Scan for the cell matching the given text and deliver its (x, y) coordinate at center. 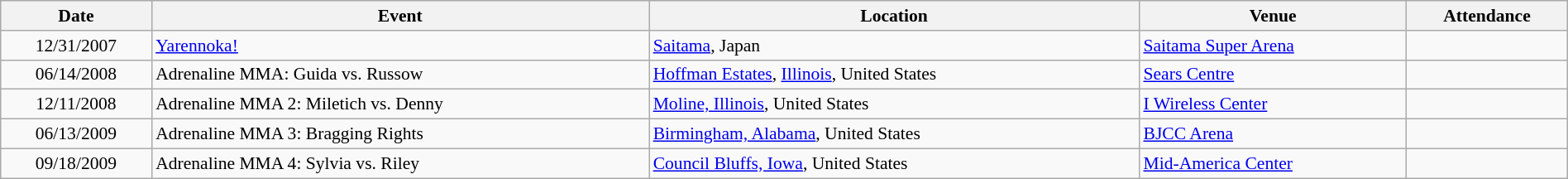
Council Bluffs, Iowa, United States (895, 163)
Saitama Super Arena (1272, 46)
12/11/2008 (76, 104)
12/31/2007 (76, 46)
Date (76, 16)
Adrenaline MMA 3: Bragging Rights (400, 134)
Venue (1272, 16)
Location (895, 16)
Hoffman Estates, Illinois, United States (895, 75)
06/13/2009 (76, 134)
Birmingham, Alabama, United States (895, 134)
Adrenaline MMA: Guida vs. Russow (400, 75)
Sears Centre (1272, 75)
Saitama, Japan (895, 46)
09/18/2009 (76, 163)
Yarennoka! (400, 46)
Adrenaline MMA 2: Miletich vs. Denny (400, 104)
Attendance (1487, 16)
06/14/2008 (76, 75)
Moline, Illinois, United States (895, 104)
Adrenaline MMA 4: Sylvia vs. Riley (400, 163)
Event (400, 16)
Mid-America Center (1272, 163)
BJCC Arena (1272, 134)
I Wireless Center (1272, 104)
